Pinpoint the cell where the given text exists, returning its [X, Y] midpoint coordinate. 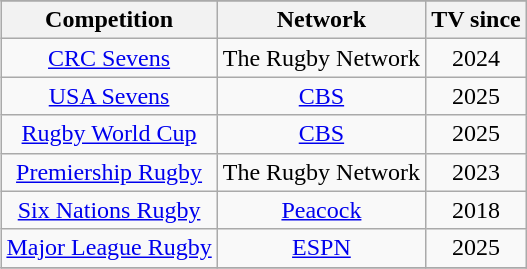
Network [321, 20]
Six Nations Rugby [109, 210]
Major League Rugby [109, 248]
Competition [109, 20]
CRC Sevens [109, 58]
TV since [476, 20]
2018 [476, 210]
2023 [476, 172]
ESPN [321, 248]
USA Sevens [109, 96]
Rugby World Cup [109, 134]
2024 [476, 58]
Peacock [321, 210]
Premiership Rugby [109, 172]
